Output the (x, y) coordinate of the center of the cell containing the given text.  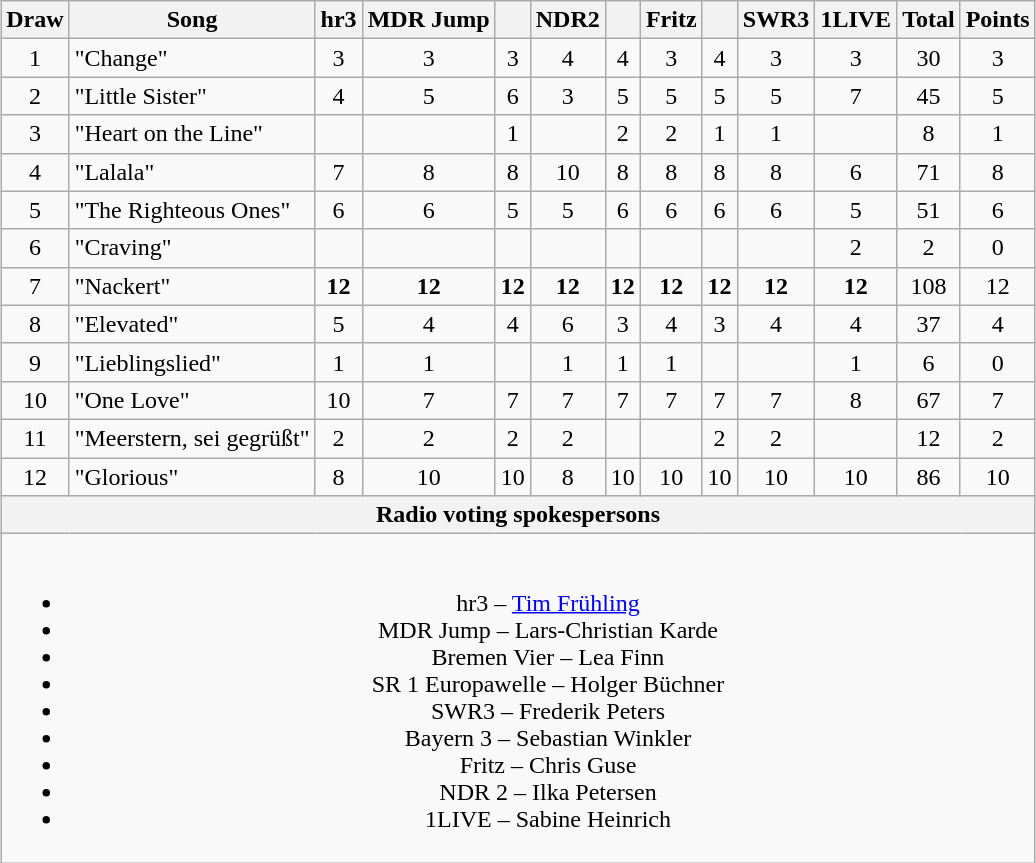
11 (35, 438)
71 (929, 172)
"Change" (192, 58)
51 (929, 210)
86 (929, 477)
67 (929, 400)
"Nackert" (192, 286)
"Craving" (192, 248)
1LIVE (856, 20)
Points (998, 20)
Total (929, 20)
"Glorious" (192, 477)
37 (929, 324)
"Heart on the Line" (192, 134)
108 (929, 286)
"Elevated" (192, 324)
"One Love" (192, 400)
NDR2 (568, 20)
30 (929, 58)
"Lieblingslied" (192, 362)
Fritz (671, 20)
"Meerstern, sei gegrüßt" (192, 438)
"The Righteous Ones" (192, 210)
Song (192, 20)
Draw (35, 20)
SWR3 (776, 20)
MDR Jump (428, 20)
Radio voting spokespersons (518, 515)
45 (929, 96)
9 (35, 362)
"Little Sister" (192, 96)
"Lalala" (192, 172)
hr3 (338, 20)
